Return the (X, Y) coordinate for the center point of the cell that contains the specified text.  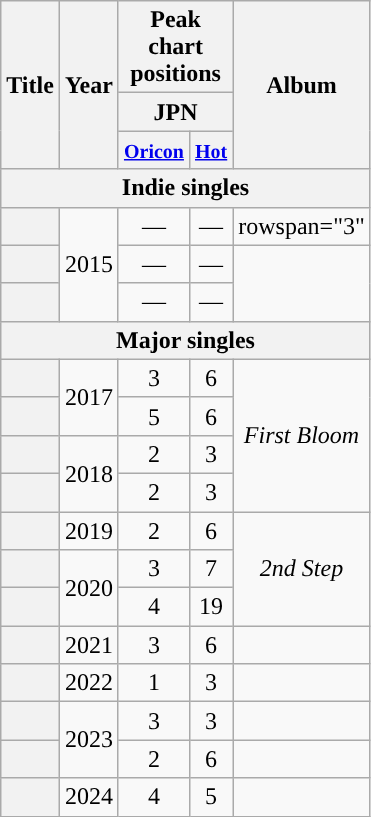
2023 (88, 740)
rowspan="3" (302, 226)
2021 (88, 645)
Title (30, 85)
2024 (88, 797)
2017 (88, 397)
Peak chart positions (175, 47)
2019 (88, 531)
2nd Step (302, 569)
2020 (88, 588)
7 (210, 569)
2022 (88, 683)
2018 (88, 473)
19 (210, 607)
Oricon (154, 150)
2015 (88, 264)
Indie singles (186, 188)
Year (88, 85)
Hot (210, 150)
First Bloom (302, 435)
Major singles (186, 340)
1 (154, 683)
Album (302, 85)
JPN (175, 112)
